Identify which cell holds the provided text, then report its (x, y) central coordinate. 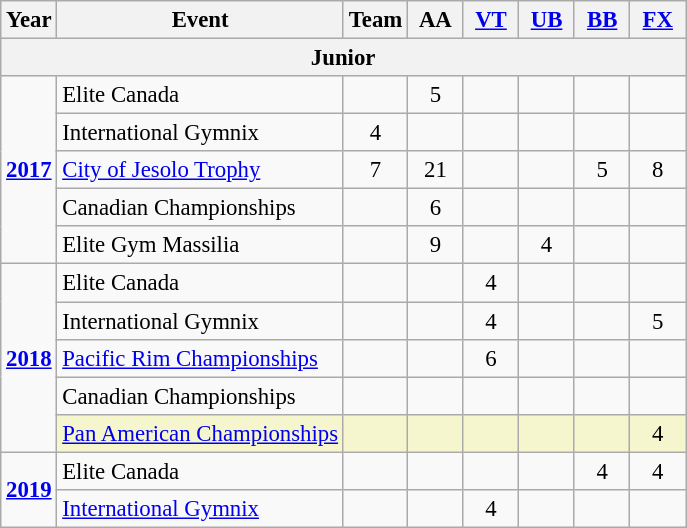
2018 (29, 358)
2019 (29, 490)
Elite Gym Massilia (200, 245)
UB (547, 20)
City of Jesolo Trophy (200, 170)
BB (602, 20)
Pan American Championships (200, 433)
2017 (29, 170)
AA (436, 20)
FX (658, 20)
7 (375, 170)
9 (436, 245)
Team (375, 20)
8 (658, 170)
Junior (344, 58)
Pacific Rim Championships (200, 358)
21 (436, 170)
Year (29, 20)
VT (491, 20)
Event (200, 20)
